Output the (x, y) coordinate of the center of the cell containing the given text.  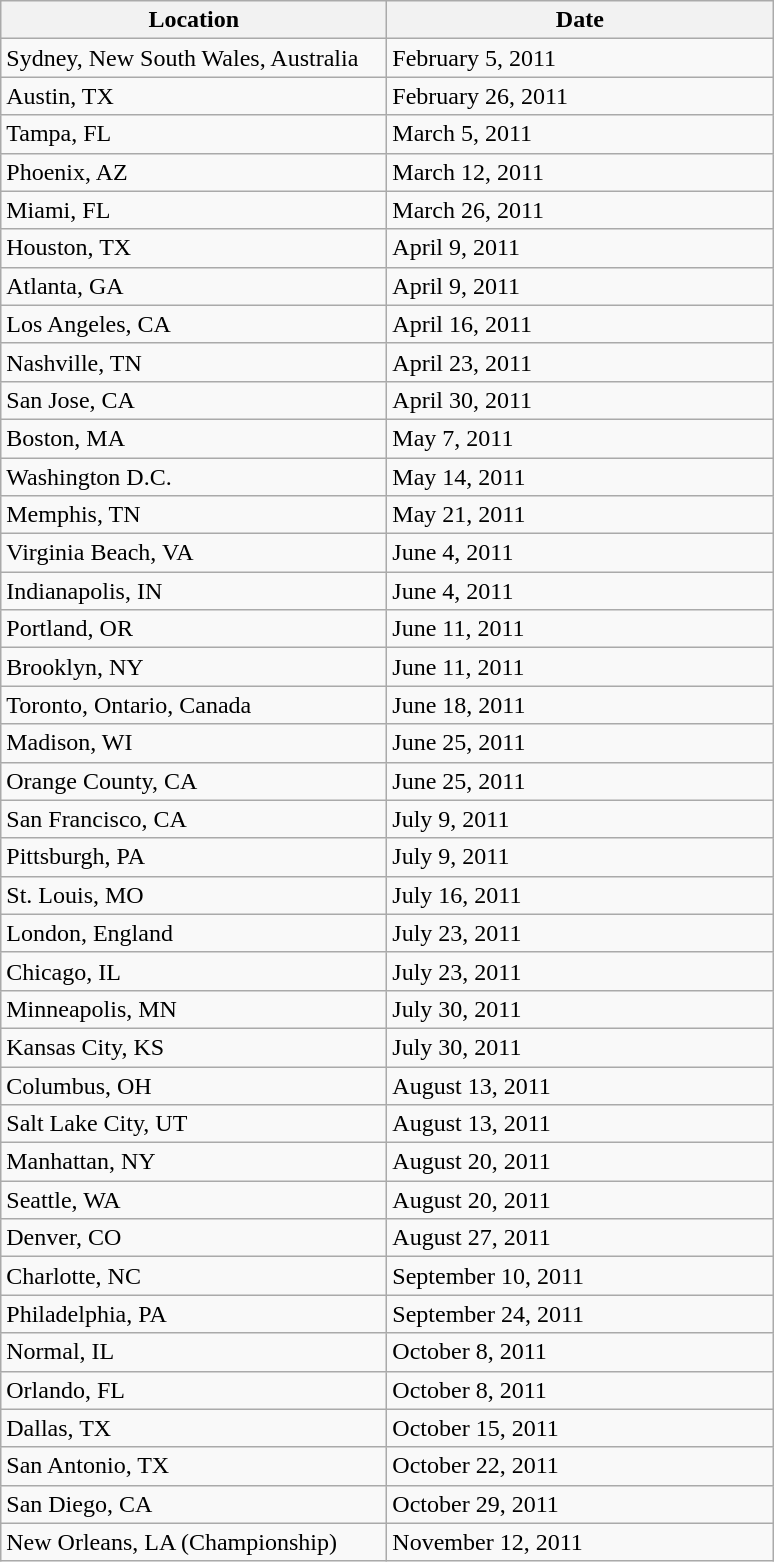
May 21, 2011 (580, 515)
Boston, MA (194, 438)
Washington D.C. (194, 477)
March 12, 2011 (580, 172)
London, England (194, 933)
San Diego, CA (194, 1504)
Denver, CO (194, 1238)
Columbus, OH (194, 1085)
October 15, 2011 (580, 1428)
Atlanta, GA (194, 286)
Toronto, Ontario, Canada (194, 705)
Miami, FL (194, 210)
Los Angeles, CA (194, 324)
St. Louis, MO (194, 895)
Houston, TX (194, 248)
July 16, 2011 (580, 895)
Pittsburgh, PA (194, 857)
May 7, 2011 (580, 438)
October 22, 2011 (580, 1466)
August 27, 2011 (580, 1238)
Salt Lake City, UT (194, 1124)
Memphis, TN (194, 515)
Charlotte, NC (194, 1276)
Portland, OR (194, 629)
Date (580, 20)
Dallas, TX (194, 1428)
San Francisco, CA (194, 819)
April 16, 2011 (580, 324)
New Orleans, LA (Championship) (194, 1542)
Seattle, WA (194, 1200)
Philadelphia, PA (194, 1314)
San Antonio, TX (194, 1466)
Phoenix, AZ (194, 172)
September 24, 2011 (580, 1314)
Tampa, FL (194, 134)
March 26, 2011 (580, 210)
San Jose, CA (194, 400)
Brooklyn, NY (194, 667)
Kansas City, KS (194, 1047)
Sydney, New South Wales, Australia (194, 58)
February 5, 2011 (580, 58)
November 12, 2011 (580, 1542)
Minneapolis, MN (194, 1009)
June 18, 2011 (580, 705)
Orange County, CA (194, 781)
September 10, 2011 (580, 1276)
Virginia Beach, VA (194, 553)
April 23, 2011 (580, 362)
Orlando, FL (194, 1390)
February 26, 2011 (580, 96)
Nashville, TN (194, 362)
Location (194, 20)
Austin, TX (194, 96)
Madison, WI (194, 743)
March 5, 2011 (580, 134)
Chicago, IL (194, 971)
Normal, IL (194, 1352)
Indianapolis, IN (194, 591)
October 29, 2011 (580, 1504)
Manhattan, NY (194, 1162)
May 14, 2011 (580, 477)
April 30, 2011 (580, 400)
